Pinpoint the cell where the given text exists, returning its [X, Y] midpoint coordinate. 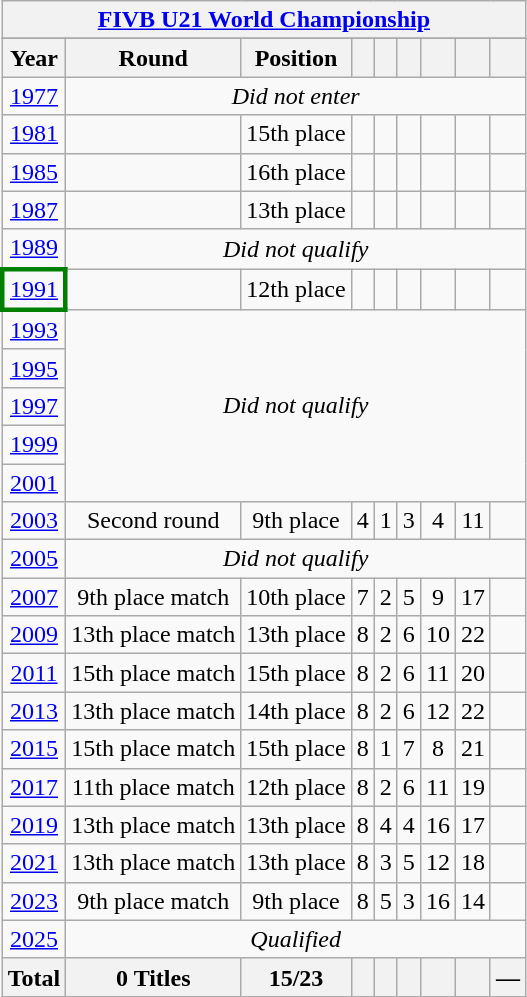
Qualified [296, 939]
Year [34, 58]
2001 [34, 483]
19 [472, 787]
2021 [34, 863]
2017 [34, 787]
FIVB U21 World Championship [264, 20]
— [508, 977]
1981 [34, 134]
Total [34, 977]
2023 [34, 901]
1993 [34, 330]
20 [472, 673]
2013 [34, 711]
18 [472, 863]
1987 [34, 210]
10th place [296, 597]
2009 [34, 635]
9 [438, 597]
1995 [34, 368]
10 [438, 635]
21 [472, 749]
2007 [34, 597]
1999 [34, 444]
2025 [34, 939]
Did not enter [296, 96]
0 Titles [154, 977]
2019 [34, 825]
1997 [34, 406]
14th place [296, 711]
11th place match [154, 787]
2015 [34, 749]
Round [154, 58]
Position [296, 58]
1989 [34, 249]
14 [472, 901]
16th place [296, 172]
2005 [34, 559]
15/23 [296, 977]
1977 [34, 96]
1991 [34, 290]
2011 [34, 673]
Second round [154, 521]
2003 [34, 521]
1985 [34, 172]
